For the text-containing cell, return its midpoint in [X, Y] coordinate format. 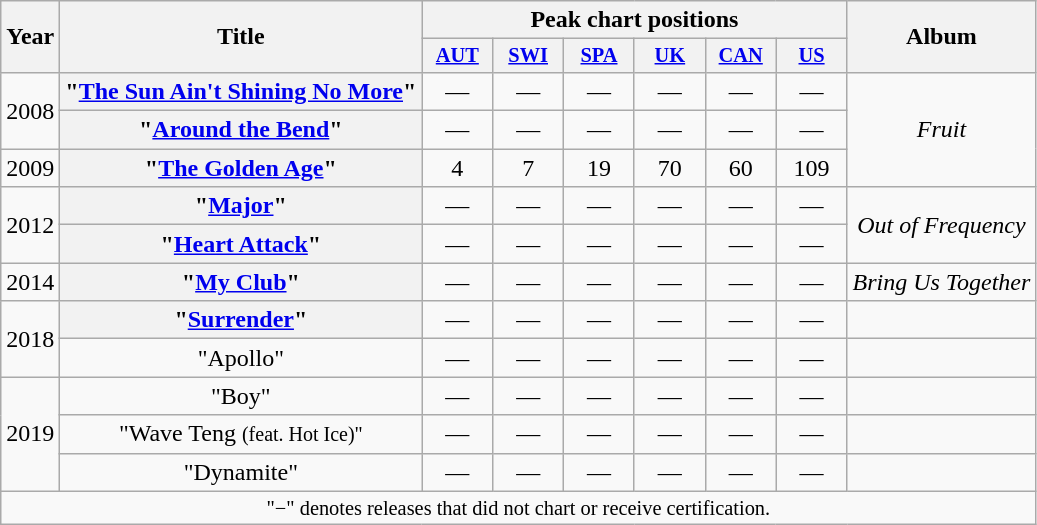
60 [740, 168]
"Apollo" [241, 358]
Out of Frequency [942, 225]
2012 [30, 225]
2019 [30, 434]
Title [241, 37]
Bring Us Together [942, 282]
"Surrender" [241, 320]
Year [30, 37]
AUT [458, 56]
US [812, 56]
2014 [30, 282]
SPA [600, 56]
2009 [30, 168]
"Boy" [241, 396]
109 [812, 168]
"My Club" [241, 282]
"Dynamite" [241, 472]
"The Golden Age" [241, 168]
2008 [30, 110]
19 [600, 168]
"−" denotes releases that did not chart or receive certification. [518, 508]
70 [670, 168]
2018 [30, 339]
"Heart Attack" [241, 244]
CAN [740, 56]
Fruit [942, 129]
"Major" [241, 206]
"Wave Teng (feat. Hot Ice)" [241, 434]
Peak chart positions [634, 20]
"Around the Bend" [241, 130]
4 [458, 168]
Album [942, 37]
SWI [528, 56]
7 [528, 168]
UK [670, 56]
"The Sun Ain't Shining No More" [241, 91]
